Find where the given text appears and provide that cell's center as (x, y) coordinate. 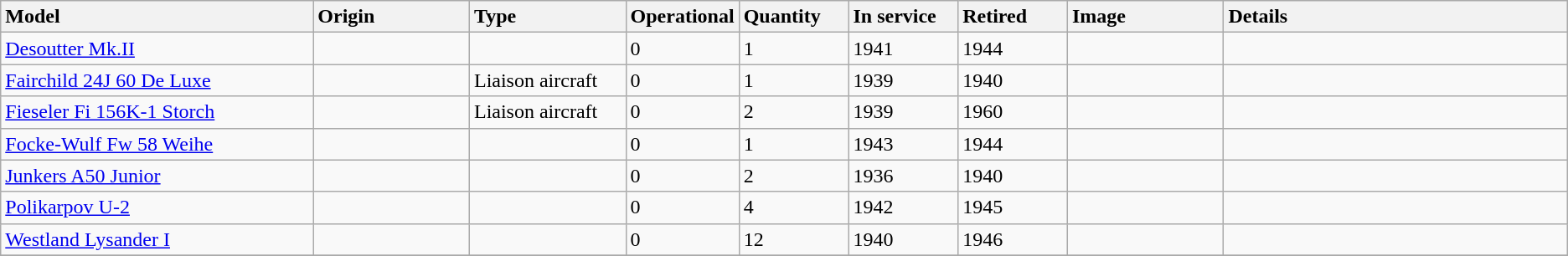
Polikarpov U-2 (157, 207)
Origin (392, 17)
1945 (1014, 207)
Fairchild 24J 60 De Luxe (157, 80)
In service (903, 17)
4 (794, 207)
Operational (682, 17)
Details (1395, 17)
1946 (1014, 239)
Type (548, 17)
Model (157, 17)
Retired (1014, 17)
Desoutter Mk.II (157, 49)
Junkers A50 Junior (157, 176)
12 (794, 239)
Focke-Wulf Fw 58 Weihe (157, 144)
Fieseler Fi 156K-1 Storch (157, 112)
1936 (903, 176)
1960 (1014, 112)
1941 (903, 49)
1942 (903, 207)
Westland Lysander I (157, 239)
Image (1146, 17)
Quantity (794, 17)
1943 (903, 144)
